Search for the cell housing the specified text and yield its (x, y) center coordinate. 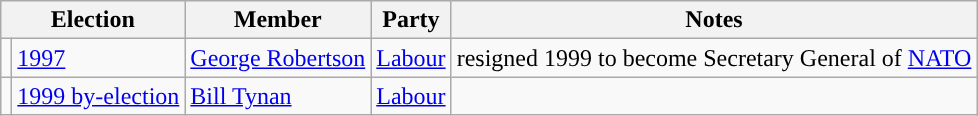
Election (93, 20)
Member (278, 20)
Notes (714, 20)
resigned 1999 to become Secretary General of NATO (714, 58)
George Robertson (278, 58)
Bill Tynan (278, 96)
1997 (98, 58)
Party (411, 20)
1999 by-election (98, 96)
